From the cell containing the given text, extract its center point as (X, Y) coordinate. 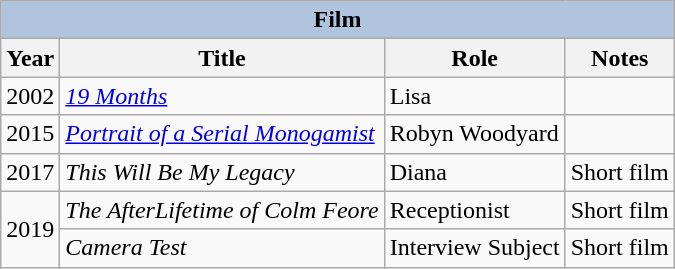
2017 (30, 172)
Notes (620, 58)
Title (222, 58)
Receptionist (474, 210)
Robyn Woodyard (474, 134)
2019 (30, 229)
Lisa (474, 96)
Film (338, 20)
The AfterLifetime of Colm Feore (222, 210)
Interview Subject (474, 248)
Camera Test (222, 248)
19 Months (222, 96)
Portrait of a Serial Monogamist (222, 134)
Role (474, 58)
Diana (474, 172)
This Will Be My Legacy (222, 172)
2002 (30, 96)
Year (30, 58)
2015 (30, 134)
